Capture the cell that displays the provided text and extract its (x, y) central coordinate. 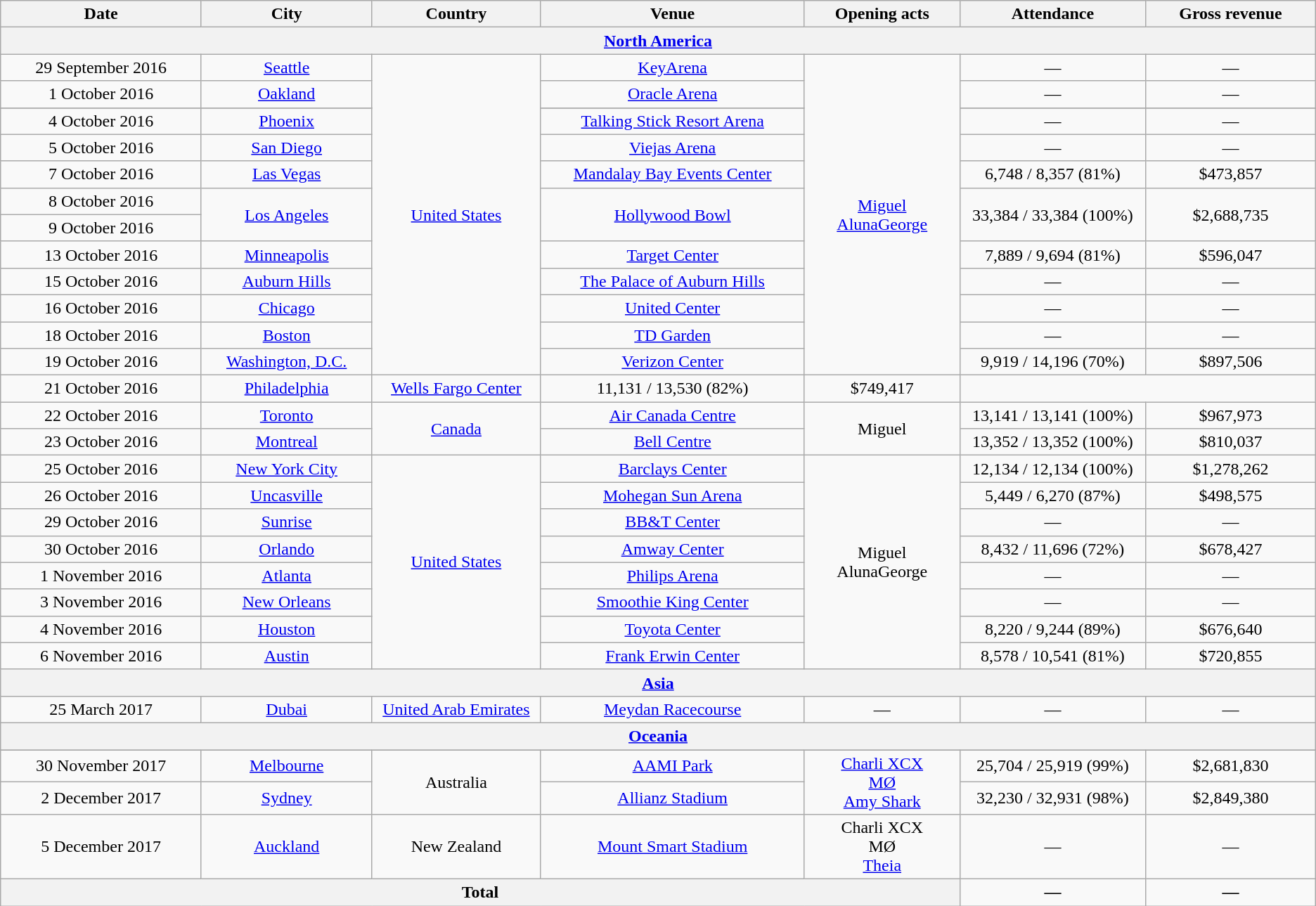
7,889 / 9,694 (81%) (1052, 254)
26 October 2016 (101, 496)
United Arab Emirates (456, 709)
18 October 2016 (101, 335)
Austin (286, 656)
Oceania (658, 736)
Boston (286, 335)
5 December 2017 (101, 847)
New Orleans (286, 602)
$2,681,830 (1231, 765)
19 October 2016 (101, 362)
Charli XCXMØTheia (882, 847)
BB&T Center (672, 522)
Canada (456, 429)
29 October 2016 (101, 522)
6,748 / 8,357 (81%) (1052, 174)
Miguel (882, 429)
Dubai (286, 709)
Uncasville (286, 496)
$810,037 (1231, 442)
7 October 2016 (101, 174)
$2,688,735 (1231, 214)
3 November 2016 (101, 602)
Air Canada Centre (672, 415)
2 December 2017 (101, 798)
16 October 2016 (101, 308)
25 March 2017 (101, 709)
Minneapolis (286, 254)
AAMI Park (672, 765)
30 October 2016 (101, 549)
6 November 2016 (101, 656)
Washington, D.C. (286, 362)
13 October 2016 (101, 254)
Country (456, 14)
Bell Centre (672, 442)
Opening acts (882, 14)
8,432 / 11,696 (72%) (1052, 549)
$1,278,262 (1231, 469)
Venue (672, 14)
Australia (456, 782)
San Diego (286, 148)
Allianz Stadium (672, 798)
Sunrise (286, 522)
9 October 2016 (101, 228)
New Zealand (456, 847)
Verizon Center (672, 362)
$678,427 (1231, 549)
Wells Fargo Center (456, 389)
Amway Center (672, 549)
8,578 / 10,541 (81%) (1052, 656)
Asia (658, 682)
Phoenix (286, 121)
4 November 2016 (101, 629)
$967,973 (1231, 415)
Mohegan Sun Arena (672, 496)
Barclays Center (672, 469)
32,230 / 32,931 (98%) (1052, 798)
Hollywood Bowl (672, 214)
$2,849,380 (1231, 798)
Target Center (672, 254)
Mount Smart Stadium (672, 847)
Talking Stick Resort Arena (672, 121)
$473,857 (1231, 174)
Toronto (286, 415)
13,352 / 13,352 (100%) (1052, 442)
TD Garden (672, 335)
Toyota Center (672, 629)
Smoothie King Center (672, 602)
City (286, 14)
5 October 2016 (101, 148)
KeyArena (672, 67)
5,449 / 6,270 (87%) (1052, 496)
Philips Arena (672, 576)
Orlando (286, 549)
Philadelphia (286, 389)
$720,855 (1231, 656)
Charli XCXMØAmy Shark (882, 782)
Oracle Arena (672, 94)
North America (658, 41)
Frank Erwin Center (672, 656)
Meydan Racecourse (672, 709)
Date (101, 14)
Mandalay Bay Events Center (672, 174)
Houston (286, 629)
21 October 2016 (101, 389)
29 September 2016 (101, 67)
1 November 2016 (101, 576)
$749,417 (882, 389)
13,141 / 13,141 (100%) (1052, 415)
30 November 2017 (101, 765)
Sydney (286, 798)
8 October 2016 (101, 201)
Seattle (286, 67)
United Center (672, 308)
12,134 / 12,134 (100%) (1052, 469)
Auckland (286, 847)
Chicago (286, 308)
Total (480, 893)
Las Vegas (286, 174)
Oakland (286, 94)
$897,506 (1231, 362)
$676,640 (1231, 629)
Los Angeles (286, 214)
4 October 2016 (101, 121)
22 October 2016 (101, 415)
New York City (286, 469)
The Palace of Auburn Hills (672, 281)
9,919 / 14,196 (70%) (1052, 362)
8,220 / 9,244 (89%) (1052, 629)
15 October 2016 (101, 281)
11,131 / 13,530 (82%) (672, 389)
Melbourne (286, 765)
$596,047 (1231, 254)
23 October 2016 (101, 442)
Attendance (1052, 14)
25,704 / 25,919 (99%) (1052, 765)
Auburn Hills (286, 281)
Viejas Arena (672, 148)
1 October 2016 (101, 94)
25 October 2016 (101, 469)
Atlanta (286, 576)
Gross revenue (1231, 14)
$498,575 (1231, 496)
Montreal (286, 442)
33,384 / 33,384 (100%) (1052, 214)
